Provide the [x, y] coordinate of the cell's center where the given text is located.  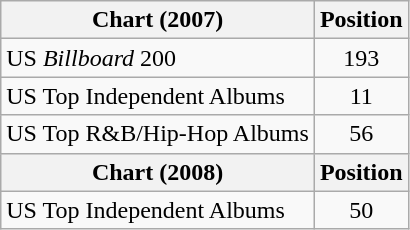
US Billboard 200 [158, 58]
193 [361, 58]
11 [361, 96]
Chart (2008) [158, 172]
US Top R&B/Hip-Hop Albums [158, 134]
50 [361, 210]
Chart (2007) [158, 20]
56 [361, 134]
